Find where the given text appears and provide that cell's center as [X, Y] coordinate. 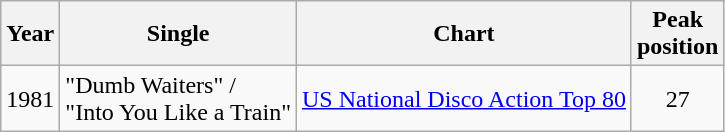
27 [677, 98]
Year [30, 34]
Single [178, 34]
Peakposition [677, 34]
US National Disco Action Top 80 [464, 98]
"Dumb Waiters" /"Into You Like a Train" [178, 98]
1981 [30, 98]
Chart [464, 34]
